Output the (x, y) coordinate of the center of the cell containing the given text.  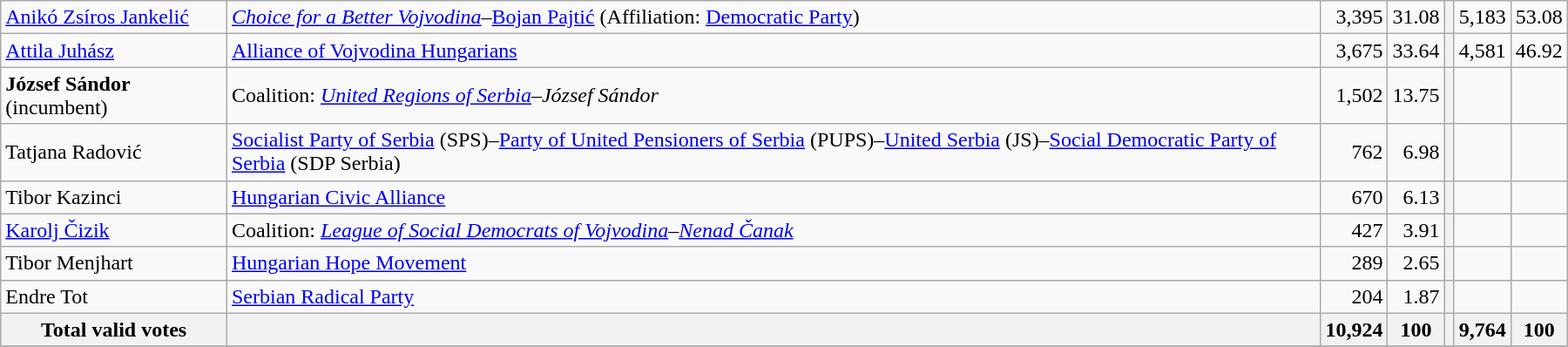
József Sándor (incumbent) (114, 96)
204 (1354, 296)
3,675 (1354, 51)
5,183 (1483, 17)
Karolj Čizik (114, 230)
2.65 (1416, 263)
Coalition: United Regions of Serbia–József Sándor (774, 96)
3,395 (1354, 17)
3.91 (1416, 230)
1.87 (1416, 296)
Anikó Zsíros Jankelić (114, 17)
762 (1354, 152)
Hungarian Hope Movement (774, 263)
Alliance of Vojvodina Hungarians (774, 51)
53.08 (1538, 17)
9,764 (1483, 330)
31.08 (1416, 17)
Attila Juhász (114, 51)
13.75 (1416, 96)
1,502 (1354, 96)
Choice for a Better Vojvodina–Bojan Pajtić (Affiliation: Democratic Party) (774, 17)
4,581 (1483, 51)
Serbian Radical Party (774, 296)
289 (1354, 263)
Tatjana Radović (114, 152)
670 (1354, 197)
10,924 (1354, 330)
6.13 (1416, 197)
Socialist Party of Serbia (SPS)–Party of United Pensioners of Serbia (PUPS)–United Serbia (JS)–Social Democratic Party of Serbia (SDP Serbia) (774, 152)
33.64 (1416, 51)
Coalition: League of Social Democrats of Vojvodina–Nenad Čanak (774, 230)
6.98 (1416, 152)
427 (1354, 230)
Hungarian Civic Alliance (774, 197)
Total valid votes (114, 330)
Tibor Menjhart (114, 263)
Tibor Kazinci (114, 197)
46.92 (1538, 51)
Endre Tot (114, 296)
